Detect which cell encompasses the target text, then output its (x, y) center coordinate. 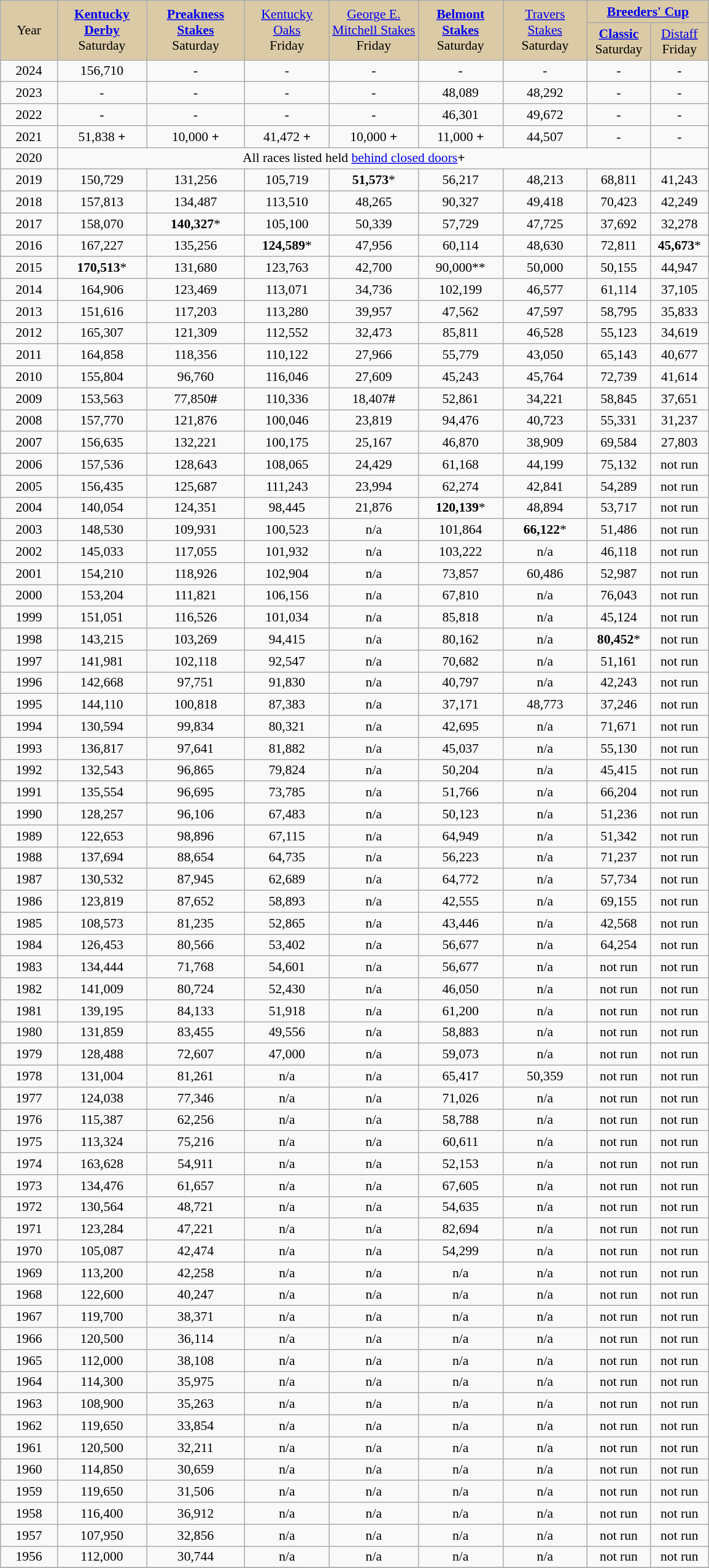
165,307 (102, 333)
113,280 (287, 312)
102,904 (287, 574)
1968 (29, 1295)
35,833 (679, 312)
38,371 (195, 1317)
37,651 (679, 399)
85,818 (460, 618)
57,729 (460, 224)
54,299 (460, 1251)
37,105 (679, 290)
57,734 (619, 880)
98,896 (195, 836)
101,034 (287, 618)
67,483 (287, 814)
58,845 (619, 399)
1981 (29, 1011)
90,000** (460, 268)
54,601 (287, 967)
2013 (29, 312)
60,611 (460, 1142)
51,573* (373, 180)
51,918 (287, 1011)
1972 (29, 1207)
32,473 (373, 333)
123,284 (102, 1229)
122,600 (102, 1295)
45,124 (619, 618)
58,883 (460, 1032)
69,155 (619, 902)
1978 (29, 1077)
90,327 (460, 202)
2023 (29, 93)
68,811 (619, 180)
115,387 (102, 1120)
105,100 (287, 224)
67,810 (460, 596)
76,043 (619, 596)
52,153 (460, 1164)
73,785 (287, 793)
60,114 (460, 246)
56,223 (460, 858)
128,488 (102, 1055)
42,700 (373, 268)
1971 (29, 1229)
1993 (29, 748)
116,046 (287, 377)
80,321 (287, 727)
60,486 (545, 574)
123,763 (287, 268)
2006 (29, 464)
73,857 (460, 574)
132,543 (102, 771)
2005 (29, 486)
116,400 (102, 1513)
49,556 (287, 1032)
80,452* (619, 639)
27,609 (373, 377)
42,695 (460, 727)
1977 (29, 1098)
47,956 (373, 246)
80,162 (460, 639)
41,614 (679, 377)
45,764 (545, 377)
1984 (29, 945)
31,506 (195, 1492)
47,725 (545, 224)
2002 (29, 552)
105,719 (287, 180)
134,476 (102, 1186)
72,607 (195, 1055)
170,513* (102, 268)
42,243 (619, 683)
99,834 (195, 727)
124,351 (195, 508)
113,510 (287, 202)
1957 (29, 1535)
100,175 (287, 443)
51,486 (619, 530)
96,865 (195, 771)
48,292 (545, 93)
100,046 (287, 421)
69,584 (619, 443)
72,811 (619, 246)
81,882 (287, 748)
131,859 (102, 1032)
142,668 (102, 683)
36,912 (195, 1513)
156,635 (102, 443)
46,301 (460, 115)
1959 (29, 1492)
Travers Stakes Saturday (545, 31)
Preakness Stakes Saturday (195, 31)
79,824 (287, 771)
64,949 (460, 836)
157,770 (102, 421)
1991 (29, 793)
1956 (29, 1557)
1989 (29, 836)
110,336 (287, 399)
52,861 (460, 399)
1965 (29, 1361)
125,687 (195, 486)
113,071 (287, 290)
85,811 (460, 333)
2001 (29, 574)
51,838 + (102, 137)
58,795 (619, 312)
45,037 (460, 748)
126,453 (102, 945)
167,227 (102, 246)
46,118 (619, 552)
96,106 (195, 814)
71,768 (195, 967)
46,577 (545, 290)
48,894 (545, 508)
64,735 (287, 858)
32,211 (195, 1448)
111,243 (287, 486)
51,161 (619, 661)
55,123 (619, 333)
67,605 (460, 1186)
121,309 (195, 333)
27,803 (679, 443)
136,817 (102, 748)
87,945 (195, 880)
36,114 (195, 1339)
55,331 (619, 421)
150,729 (102, 180)
1976 (29, 1120)
80,724 (195, 989)
96,760 (195, 377)
2012 (29, 333)
31,237 (679, 421)
48,213 (545, 180)
71,026 (460, 1098)
2007 (29, 443)
2022 (29, 115)
114,300 (102, 1382)
84,133 (195, 1011)
94,415 (287, 639)
132,221 (195, 443)
66,122* (545, 530)
92,547 (287, 661)
108,065 (287, 464)
27,966 (373, 355)
128,643 (195, 464)
1987 (29, 880)
72,739 (619, 377)
94,476 (460, 421)
42,249 (679, 202)
81,235 (195, 923)
64,254 (619, 945)
54,289 (619, 486)
62,689 (287, 880)
46,528 (545, 333)
2003 (29, 530)
50,123 (460, 814)
1980 (29, 1032)
1960 (29, 1470)
41,243 (679, 180)
45,243 (460, 377)
2011 (29, 355)
144,110 (102, 705)
46,050 (460, 989)
145,033 (102, 552)
42,258 (195, 1273)
130,564 (102, 1207)
All races listed held behind closed doors+ (354, 158)
141,981 (102, 661)
105,087 (102, 1251)
77,346 (195, 1098)
101,864 (460, 530)
120,139* (460, 508)
62,256 (195, 1120)
1990 (29, 814)
96,695 (195, 793)
1994 (29, 727)
103,269 (195, 639)
101,932 (287, 552)
158,070 (102, 224)
1958 (29, 1513)
46,870 (460, 443)
113,200 (102, 1273)
2015 (29, 268)
75,216 (195, 1142)
Breeders' Cup (648, 12)
100,818 (195, 705)
2008 (29, 421)
62,274 (460, 486)
110,122 (287, 355)
128,257 (102, 814)
153,563 (102, 399)
117,055 (195, 552)
103,222 (460, 552)
41,472 + (287, 137)
111,821 (195, 596)
139,195 (102, 1011)
77,850# (195, 399)
48,089 (460, 93)
157,536 (102, 464)
52,865 (287, 923)
131,256 (195, 180)
116,526 (195, 618)
37,246 (619, 705)
51,342 (619, 836)
54,911 (195, 1164)
114,850 (102, 1470)
1985 (29, 923)
102,118 (195, 661)
44,199 (545, 464)
153,204 (102, 596)
1996 (29, 683)
119,700 (102, 1317)
43,446 (460, 923)
42,841 (545, 486)
2021 (29, 137)
88,654 (195, 858)
130,532 (102, 880)
58,893 (287, 902)
163,628 (102, 1164)
1967 (29, 1317)
67,115 (287, 836)
34,619 (679, 333)
141,009 (102, 989)
71,671 (619, 727)
47,000 (287, 1055)
47,597 (545, 312)
164,906 (102, 290)
2004 (29, 508)
50,204 (460, 771)
140,054 (102, 508)
1962 (29, 1426)
82,694 (460, 1229)
40,677 (679, 355)
2020 (29, 158)
75,132 (619, 464)
112,552 (287, 333)
30,659 (195, 1470)
45,673* (679, 246)
30,744 (195, 1557)
121,876 (195, 421)
43,050 (545, 355)
56,217 (460, 180)
51,766 (460, 793)
24,429 (373, 464)
81,261 (195, 1077)
1961 (29, 1448)
91,830 (287, 683)
135,256 (195, 246)
155,804 (102, 377)
61,114 (619, 290)
148,530 (102, 530)
130,594 (102, 727)
50,339 (373, 224)
38,108 (195, 1361)
113,324 (102, 1142)
53,402 (287, 945)
1983 (29, 967)
1973 (29, 1186)
George E.Mitchell Stakes Friday (373, 31)
2017 (29, 224)
47,562 (460, 312)
49,672 (545, 115)
37,692 (619, 224)
61,200 (460, 1011)
98,445 (287, 508)
70,682 (460, 661)
61,168 (460, 464)
2024 (29, 71)
1999 (29, 618)
44,507 (545, 137)
45,415 (619, 771)
38,909 (545, 443)
32,856 (195, 1535)
1982 (29, 989)
108,573 (102, 923)
134,444 (102, 967)
124,038 (102, 1098)
2016 (29, 246)
34,221 (545, 399)
137,694 (102, 858)
65,417 (460, 1077)
118,356 (195, 355)
135,554 (102, 793)
107,950 (102, 1535)
157,813 (102, 202)
59,073 (460, 1055)
11,000 + (460, 137)
37,171 (460, 705)
1974 (29, 1164)
48,773 (545, 705)
23,819 (373, 421)
50,359 (545, 1077)
134,487 (195, 202)
1998 (29, 639)
54,635 (460, 1207)
42,474 (195, 1251)
109,931 (195, 530)
18,407# (373, 399)
52,430 (287, 989)
131,680 (195, 268)
124,589* (287, 246)
1988 (29, 858)
102,199 (460, 290)
1969 (29, 1273)
117,203 (195, 312)
Belmont Stakes Saturday (460, 31)
40,797 (460, 683)
1979 (29, 1055)
42,555 (460, 902)
87,652 (195, 902)
Kentucky Derby Saturday (102, 31)
61,657 (195, 1186)
35,263 (195, 1404)
123,819 (102, 902)
164,858 (102, 355)
1986 (29, 902)
2018 (29, 202)
1975 (29, 1142)
40,247 (195, 1295)
32,278 (679, 224)
131,004 (102, 1077)
156,710 (102, 71)
97,751 (195, 683)
33,854 (195, 1426)
1963 (29, 1404)
42,568 (619, 923)
2009 (29, 399)
Classic Saturday (619, 42)
1995 (29, 705)
71,237 (619, 858)
55,130 (619, 748)
44,947 (679, 268)
53,717 (619, 508)
47,221 (195, 1229)
25,167 (373, 443)
1966 (29, 1339)
83,455 (195, 1032)
154,210 (102, 574)
39,957 (373, 312)
48,721 (195, 1207)
35,975 (195, 1382)
48,265 (373, 202)
118,926 (195, 574)
122,653 (102, 836)
108,900 (102, 1404)
2014 (29, 290)
1964 (29, 1382)
Year (29, 31)
140,327* (195, 224)
106,156 (287, 596)
Kentucky Oaks Friday (287, 31)
2010 (29, 377)
34,736 (373, 290)
97,641 (195, 748)
65,143 (619, 355)
58,788 (460, 1120)
1970 (29, 1251)
64,772 (460, 880)
123,469 (195, 290)
100,523 (287, 530)
55,779 (460, 355)
1992 (29, 771)
70,423 (619, 202)
151,051 (102, 618)
52,987 (619, 574)
2019 (29, 180)
49,418 (545, 202)
23,994 (373, 486)
50,155 (619, 268)
21,876 (373, 508)
51,236 (619, 814)
50,000 (545, 268)
48,630 (545, 246)
2000 (29, 596)
87,383 (287, 705)
80,566 (195, 945)
1997 (29, 661)
40,723 (545, 421)
66,204 (619, 793)
156,435 (102, 486)
151,616 (102, 312)
Distaff Friday (679, 42)
143,215 (102, 639)
